Identify which cell holds the provided text, then report its (x, y) central coordinate. 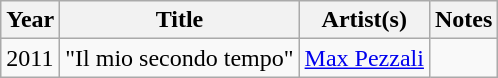
Max Pezzali (364, 58)
"Il mio secondo tempo" (180, 58)
Year (30, 20)
Notes (463, 20)
Title (180, 20)
2011 (30, 58)
Artist(s) (364, 20)
